Return [X, Y] of the center of cell containing provided text 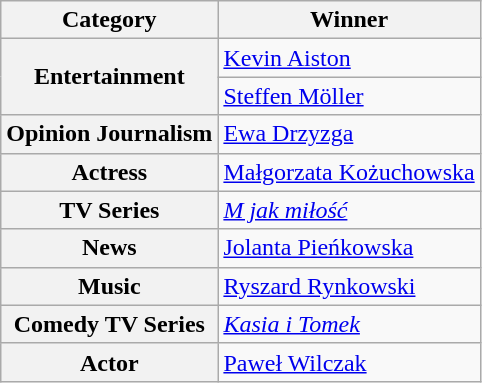
Małgorzata Kożuchowska [349, 172]
Entertainment [110, 77]
Actress [110, 172]
M jak miłość [349, 210]
TV Series [110, 210]
Jolanta Pieńkowska [349, 248]
Kevin Aiston [349, 58]
Winner [349, 20]
Kasia i Tomek [349, 324]
Actor [110, 362]
Ewa Drzyzga [349, 134]
News [110, 248]
Paweł Wilczak [349, 362]
Comedy TV Series [110, 324]
Opinion Journalism [110, 134]
Music [110, 286]
Category [110, 20]
Steffen Möller [349, 96]
Ryszard Rynkowski [349, 286]
